Capture the cell that displays the provided text and extract its (X, Y) central coordinate. 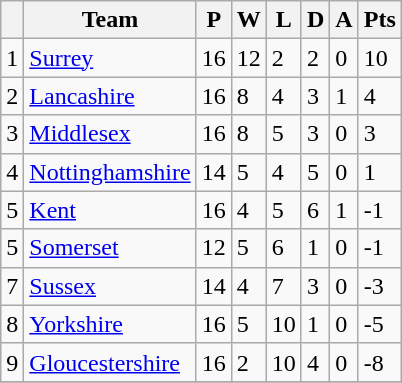
D (315, 20)
A (344, 20)
Kent (110, 210)
Nottinghamshire (110, 172)
Surrey (110, 58)
-3 (380, 286)
-5 (380, 324)
Gloucestershire (110, 362)
Sussex (110, 286)
Somerset (110, 248)
Middlesex (110, 134)
Team (110, 20)
P (214, 20)
9 (12, 362)
Yorkshire (110, 324)
L (284, 20)
W (248, 20)
-8 (380, 362)
Lancashire (110, 96)
Pts (380, 20)
